Search for the cell housing the specified text and yield its [X, Y] center coordinate. 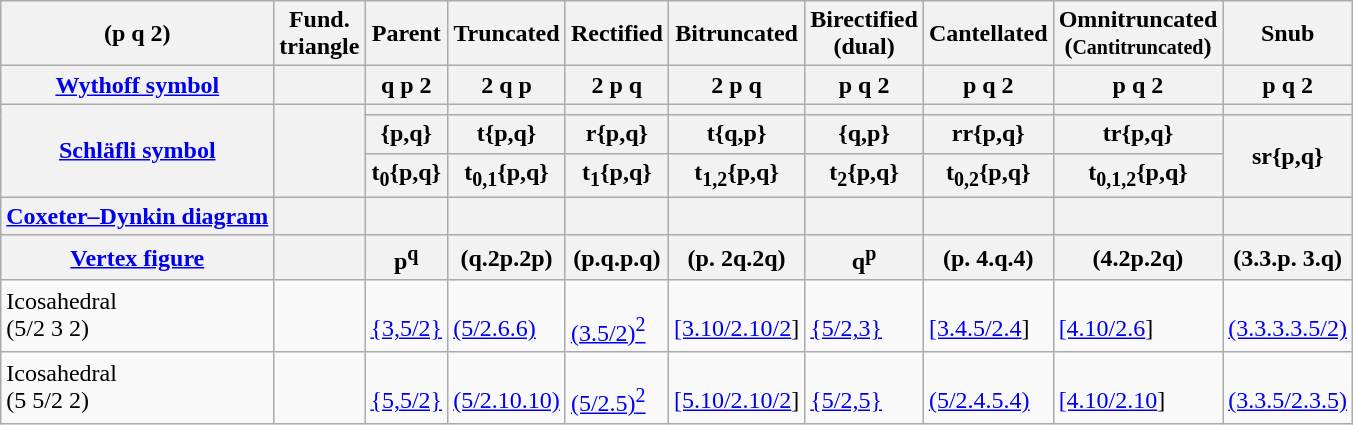
Omnitruncated(Cantitruncated) [1138, 34]
(5/2.10.10) [507, 388]
Bitruncated [736, 34]
Wythoff symbol [138, 85]
{q,p} [864, 134]
{5/2,5} [864, 388]
(5/2.4.5.4) [988, 388]
Parent [406, 34]
(q.2p.2p) [507, 258]
(p.q.p.q) [616, 258]
sr{p,q} [1288, 156]
t0{p,q} [406, 175]
Snub [1288, 34]
[3.10/2.10/2] [736, 316]
Fund.triangle [320, 34]
Birectified(dual) [864, 34]
2 q p [507, 85]
[4.10/2.10] [1138, 388]
t1,2{p,q} [736, 175]
(3.3.p. 3.q) [1288, 258]
Cantellated [988, 34]
t2{p,q} [864, 175]
(5/2.6.6) [507, 316]
t0,1,2{p,q} [1138, 175]
q p 2 [406, 85]
{3,5/2} [406, 316]
[3.4.5/2.4] [988, 316]
[5.10/2.10/2] [736, 388]
tr{p,q} [1138, 134]
Icosahedral(5/2 3 2) [138, 316]
Rectified [616, 34]
qp [864, 258]
(5/2.5)2 [616, 388]
t0,1{p,q} [507, 175]
Truncated [507, 34]
t0,2{p,q} [988, 175]
{5,5/2} [406, 388]
(3.5/2)2 [616, 316]
Icosahedral(5 5/2 2) [138, 388]
(3.3.3.3.5/2) [1288, 316]
(p q 2) [138, 34]
r{p,q} [616, 134]
{p,q} [406, 134]
t{q,p} [736, 134]
(3.3.5/2.3.5) [1288, 388]
Schläfli symbol [138, 150]
pq [406, 258]
t{p,q} [507, 134]
(p. 2q.2q) [736, 258]
Coxeter–Dynkin diagram [138, 216]
(p. 4.q.4) [988, 258]
{5/2,3} [864, 316]
[4.10/2.6] [1138, 316]
t1{p,q} [616, 175]
rr{p,q} [988, 134]
(4.2p.2q) [1138, 258]
Vertex figure [138, 258]
